Identify which cell holds the provided text, then report its (X, Y) central coordinate. 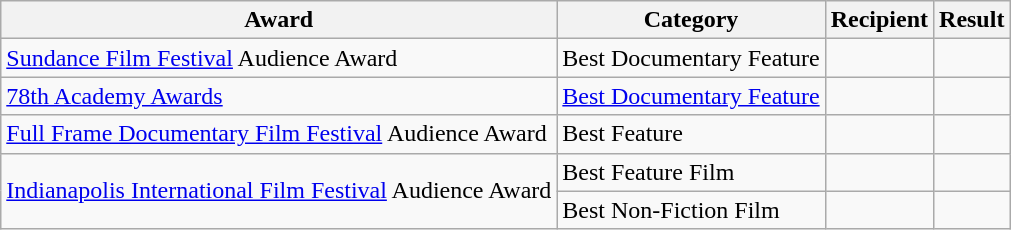
Indianapolis International Film Festival Audience Award (279, 191)
Best Feature (691, 134)
Full Frame Documentary Film Festival Audience Award (279, 134)
Recipient (879, 20)
Award (279, 20)
Result (972, 20)
Category (691, 20)
Best Non-Fiction Film (691, 210)
Best Feature Film (691, 172)
78th Academy Awards (279, 96)
Sundance Film Festival Audience Award (279, 58)
